Scan for the cell matching the given text and deliver its [x, y] coordinate at center. 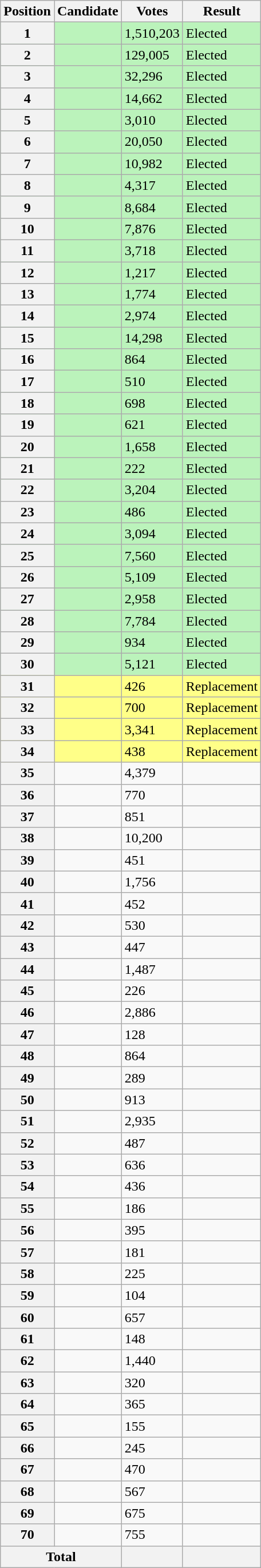
452 [152, 904]
21 [27, 468]
436 [152, 1187]
52 [27, 1143]
934 [152, 643]
28 [27, 620]
44 [27, 969]
8 [27, 185]
32,296 [152, 77]
129,005 [152, 55]
57 [27, 1252]
22 [27, 490]
148 [152, 1339]
913 [152, 1100]
181 [152, 1252]
486 [152, 512]
65 [27, 1426]
2,886 [152, 1013]
3 [27, 77]
15 [27, 338]
621 [152, 425]
38 [27, 838]
675 [152, 1513]
36 [27, 795]
9 [27, 207]
68 [27, 1491]
Result [222, 11]
59 [27, 1295]
33 [27, 730]
510 [152, 381]
Total [61, 1557]
10,982 [152, 164]
5,121 [152, 664]
55 [27, 1208]
20,050 [152, 142]
11 [27, 250]
14,298 [152, 338]
289 [152, 1078]
1,510,203 [152, 33]
225 [152, 1273]
4,379 [152, 773]
755 [152, 1535]
18 [27, 403]
365 [152, 1404]
1,774 [152, 295]
54 [27, 1187]
3,718 [152, 250]
2,958 [152, 599]
7,560 [152, 555]
5,109 [152, 577]
50 [27, 1100]
1,440 [152, 1361]
61 [27, 1339]
46 [27, 1013]
1,658 [152, 447]
70 [27, 1535]
395 [152, 1230]
155 [152, 1426]
48 [27, 1056]
51 [27, 1121]
226 [152, 991]
45 [27, 991]
10,200 [152, 838]
470 [152, 1470]
19 [27, 425]
1,756 [152, 882]
69 [27, 1513]
66 [27, 1448]
770 [152, 795]
24 [27, 534]
47 [27, 1034]
14,662 [152, 98]
2,935 [152, 1121]
186 [152, 1208]
698 [152, 403]
438 [152, 751]
37 [27, 817]
20 [27, 447]
49 [27, 1078]
30 [27, 664]
14 [27, 316]
17 [27, 381]
40 [27, 882]
2 [27, 55]
4 [27, 98]
31 [27, 686]
8,684 [152, 207]
26 [27, 577]
64 [27, 1404]
447 [152, 947]
7 [27, 164]
60 [27, 1317]
6 [27, 142]
128 [152, 1034]
67 [27, 1470]
636 [152, 1165]
58 [27, 1273]
32 [27, 708]
530 [152, 925]
25 [27, 555]
451 [152, 860]
3,341 [152, 730]
245 [152, 1448]
34 [27, 751]
487 [152, 1143]
222 [152, 468]
1,487 [152, 969]
16 [27, 360]
4,317 [152, 185]
104 [152, 1295]
56 [27, 1230]
426 [152, 686]
10 [27, 229]
3,204 [152, 490]
1,217 [152, 273]
3,010 [152, 120]
5 [27, 120]
Candidate [88, 11]
657 [152, 1317]
43 [27, 947]
53 [27, 1165]
13 [27, 295]
12 [27, 273]
320 [152, 1383]
7,784 [152, 620]
42 [27, 925]
851 [152, 817]
63 [27, 1383]
1 [27, 33]
62 [27, 1361]
29 [27, 643]
2,974 [152, 316]
27 [27, 599]
3,094 [152, 534]
35 [27, 773]
41 [27, 904]
7,876 [152, 229]
39 [27, 860]
567 [152, 1491]
Votes [152, 11]
Position [27, 11]
23 [27, 512]
700 [152, 708]
